Return the [X, Y] coordinate for the center point of the cell that contains the specified text.  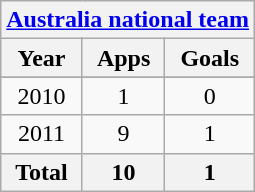
Apps [124, 58]
10 [124, 172]
2011 [42, 134]
2010 [42, 96]
Australia national team [128, 20]
9 [124, 134]
Year [42, 58]
Goals [210, 58]
0 [210, 96]
Total [42, 172]
